Search for the cell housing the specified text and yield its [X, Y] center coordinate. 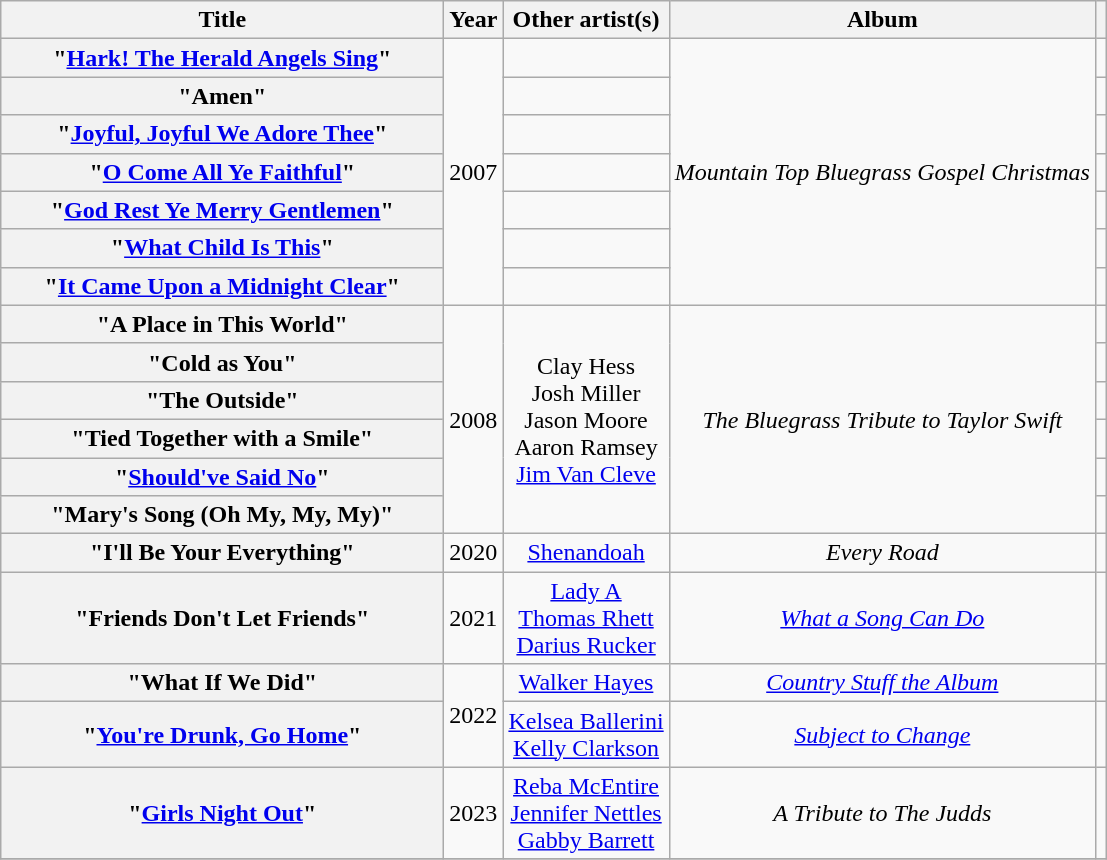
2021 [474, 618]
2020 [474, 553]
Country Stuff the Album [882, 683]
"You're Drunk, Go Home" [222, 734]
2022 [474, 716]
Shenandoah [586, 553]
2008 [474, 419]
"A Place in This World" [222, 324]
"Mary's Song (Oh My, My, My)" [222, 515]
Title [222, 20]
"Amen" [222, 96]
Walker Hayes [586, 683]
2007 [474, 172]
Album [882, 20]
"O Come All Ye Faithful" [222, 172]
Other artist(s) [586, 20]
"Tied Together with a Smile" [222, 438]
"Joyful, Joyful We Adore Thee" [222, 134]
A Tribute to The Judds [882, 813]
Lady AThomas RhettDarius Rucker [586, 618]
The Bluegrass Tribute to Taylor Swift [882, 419]
"God Rest Ye Merry Gentlemen" [222, 210]
"I'll Be Your Everything" [222, 553]
Subject to Change [882, 734]
What a Song Can Do [882, 618]
"It Came Upon a Midnight Clear" [222, 286]
"What If We Did" [222, 683]
Every Road [882, 553]
"Girls Night Out" [222, 813]
Kelsea BalleriniKelly Clarkson [586, 734]
"Friends Don't Let Friends" [222, 618]
Clay HessJosh MillerJason MooreAaron RamseyJim Van Cleve [586, 419]
"Cold as You" [222, 362]
Reba McEntireJennifer NettlesGabby Barrett [586, 813]
"The Outside" [222, 400]
2023 [474, 813]
"What Child Is This" [222, 248]
"Should've Said No" [222, 477]
"Hark! The Herald Angels Sing" [222, 58]
Year [474, 20]
Mountain Top Bluegrass Gospel Christmas [882, 172]
